Detect which cell encompasses the target text, then output its [x, y] center coordinate. 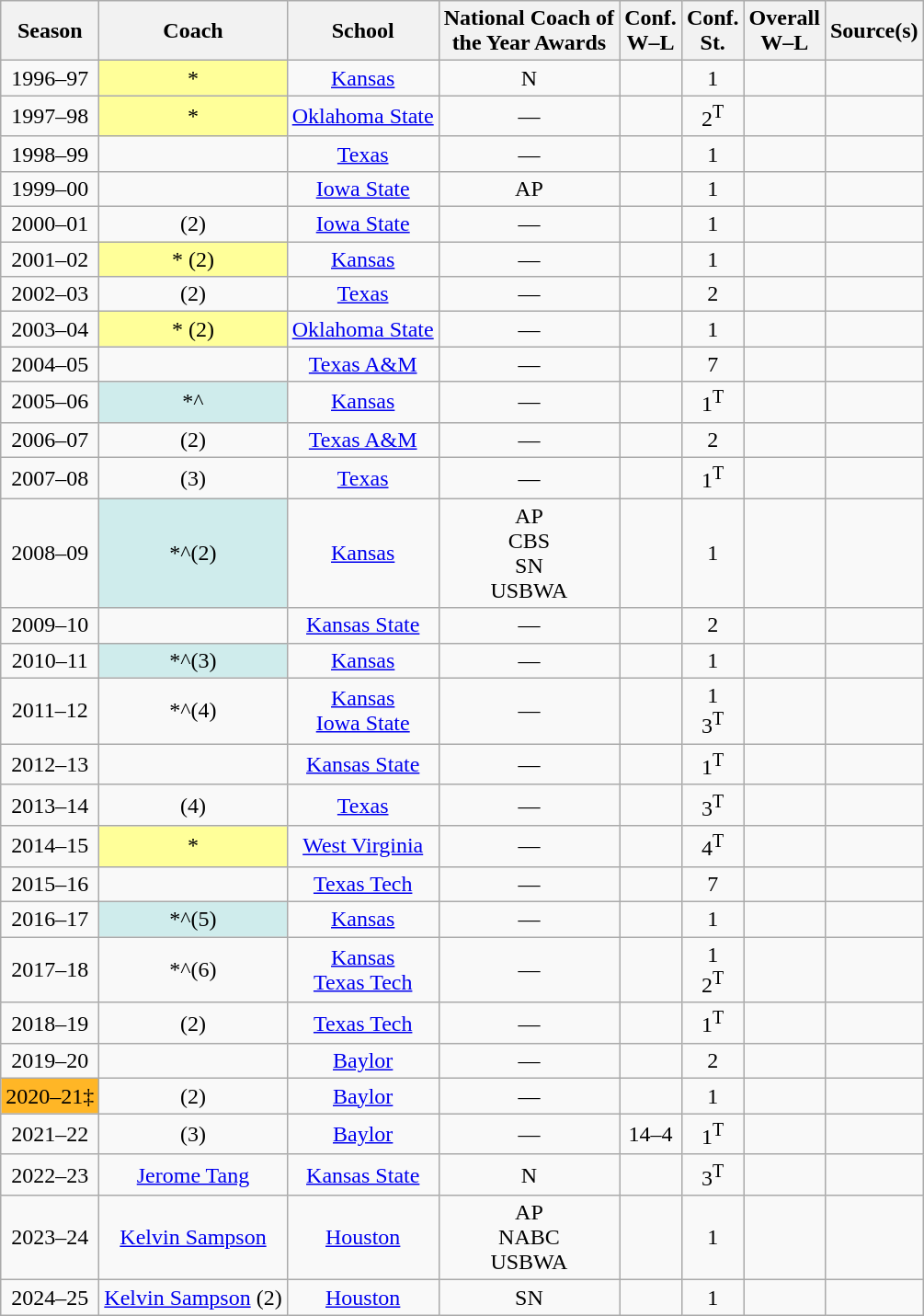
2000–01 [50, 224]
2005–06 [50, 403]
2007–08 [50, 478]
(4) [193, 806]
AP CBS SN USBWA [529, 554]
2022–23 [50, 1175]
1996–97 [50, 78]
Source(s) [873, 31]
2023–24 [50, 1238]
2018–19 [50, 1023]
*^(3) [193, 660]
1 3T [713, 711]
*^(6) [193, 970]
2011–12 [50, 711]
2013–14 [50, 806]
West Virginia [362, 846]
Jerome Tang [193, 1175]
SN [529, 1298]
Kelvin Sampson [193, 1238]
2006–07 [50, 440]
14–4 [651, 1135]
2009–10 [50, 625]
Kansas Iowa State [362, 711]
2010–11 [50, 660]
Coach [193, 31]
Kansas Texas Tech [362, 970]
2004–05 [50, 364]
2T [713, 116]
1997–98 [50, 116]
2019–20 [50, 1061]
Kelvin Sampson (2) [193, 1298]
School [362, 31]
1998–99 [50, 154]
4T [713, 846]
AP NABC USBWA [529, 1238]
AP [529, 189]
1 2T [713, 970]
*^ [193, 403]
2001–02 [50, 259]
2012–13 [50, 765]
Conf.St. [713, 31]
2002–03 [50, 294]
2020–21‡ [50, 1096]
National Coach ofthe Year Awards [529, 31]
2016–17 [50, 920]
*^(4) [193, 711]
2008–09 [50, 554]
2015–16 [50, 884]
2014–15 [50, 846]
OverallW–L [784, 31]
*^(5) [193, 920]
*^(2) [193, 554]
2024–25 [50, 1298]
2003–04 [50, 329]
Season [50, 31]
1999–00 [50, 189]
Conf.W–L [651, 31]
2017–18 [50, 970]
2021–22 [50, 1135]
